Provide the [X, Y] coordinate of the cell's center where the given text is located.  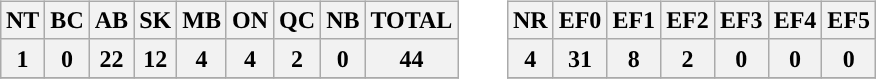
31 [580, 58]
ON [250, 20]
44 [412, 58]
EF2 [688, 20]
AB [111, 20]
22 [111, 58]
MB [202, 20]
EF4 [795, 20]
1 [22, 58]
8 [634, 58]
SK [156, 20]
QC [298, 20]
EF0 [580, 20]
12 [156, 58]
BC [67, 20]
TOTAL [412, 20]
NR [530, 20]
NT [22, 20]
EF1 [634, 20]
EF5 [849, 20]
NB [343, 20]
EF3 [741, 20]
